Search for the cell housing the specified text and yield its [X, Y] center coordinate. 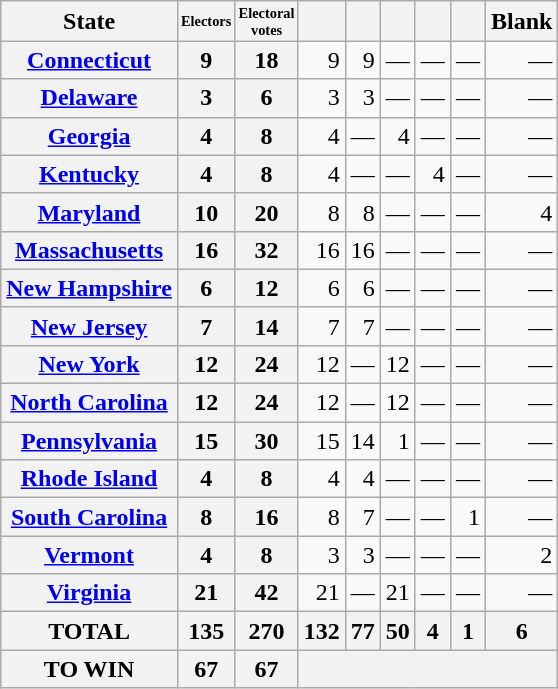
32 [266, 250]
Vermont [90, 555]
Kentucky [90, 174]
Electors [206, 21]
10 [206, 212]
42 [266, 593]
Pennsylvania [90, 441]
Rhode Island [90, 479]
Electoralvotes [266, 21]
30 [266, 441]
18 [266, 60]
2 [521, 555]
Massachusetts [90, 250]
Delaware [90, 98]
Maryland [90, 212]
135 [206, 631]
Blank [521, 21]
132 [322, 631]
New York [90, 364]
77 [362, 631]
50 [398, 631]
New Jersey [90, 326]
TOTAL [90, 631]
Virginia [90, 593]
20 [266, 212]
State [90, 21]
270 [266, 631]
Georgia [90, 136]
North Carolina [90, 403]
South Carolina [90, 517]
TO WIN [90, 669]
New Hampshire [90, 288]
Connecticut [90, 60]
